For the text-containing cell, return its midpoint in (x, y) coordinate format. 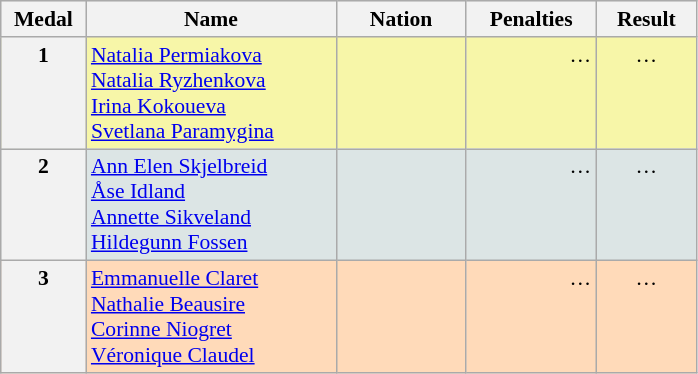
Nation (401, 19)
Ann Elen Skjelbreid Åse Idland Annette Sikveland Hildegunn Fossen (211, 205)
Result (646, 19)
Emmanuelle Claret Nathalie Beausire Corinne Niogret Véronique Claudel (211, 317)
3 (44, 317)
Natalia Permiakova Natalia Ryzhenkova Irina Kokoueva Svetlana Paramygina (211, 93)
Name (211, 19)
2 (44, 205)
Penalties (531, 19)
1 (44, 93)
Medal (44, 19)
